Return [X, Y] of the center of cell containing provided text 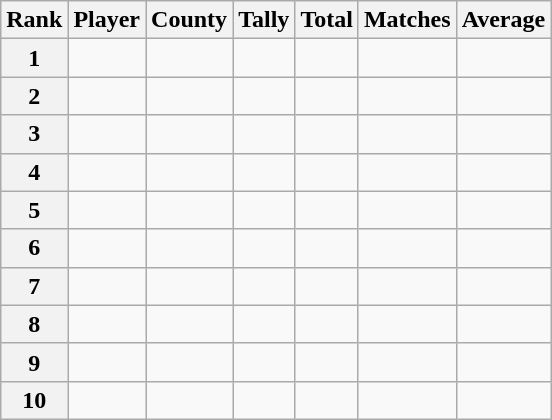
Matches [407, 20]
4 [34, 172]
5 [34, 210]
2 [34, 96]
1 [34, 58]
6 [34, 248]
9 [34, 362]
County [190, 20]
Average [504, 20]
Rank [34, 20]
Tally [264, 20]
8 [34, 324]
10 [34, 400]
3 [34, 134]
Total [327, 20]
7 [34, 286]
Player [107, 20]
